For the text-containing cell, return its midpoint in (x, y) coordinate format. 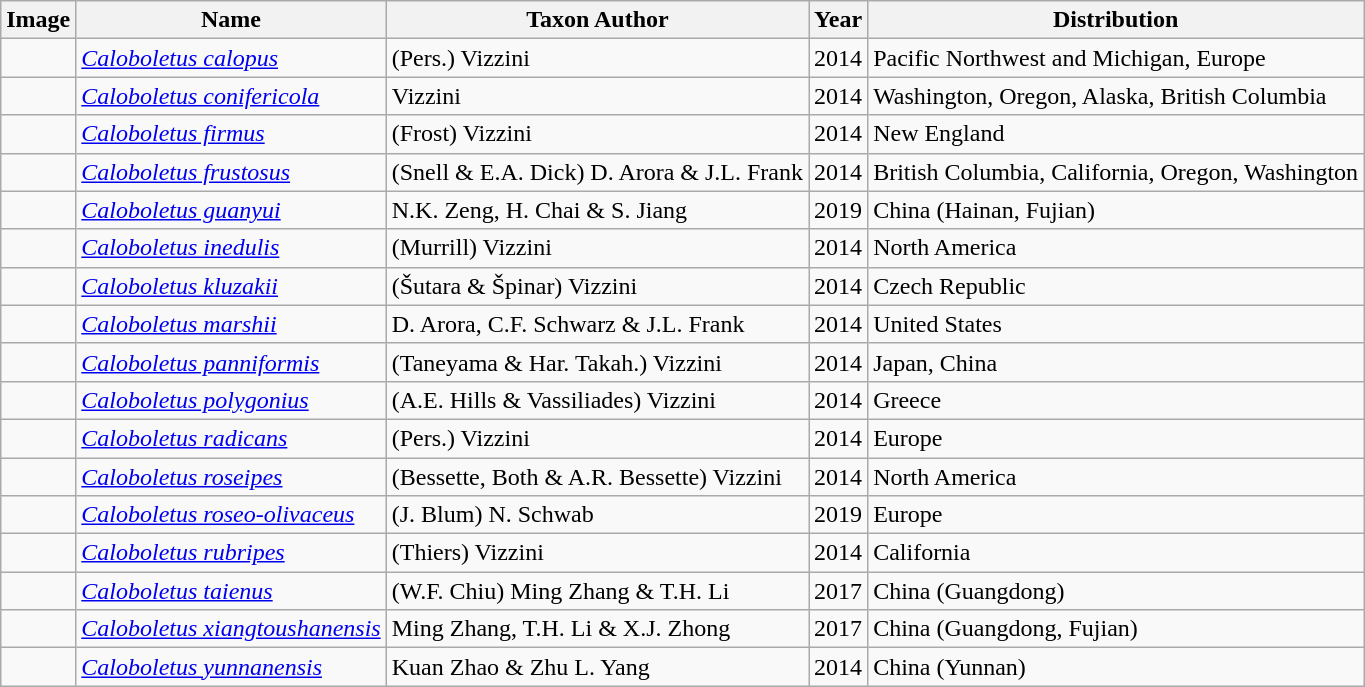
Taxon Author (597, 20)
Caloboletus frustosus (231, 172)
Name (231, 20)
Caloboletus yunnanensis (231, 667)
Washington, Oregon, Alaska, British Columbia (1116, 96)
Caloboletus roseipes (231, 477)
(Šutara & Špinar) Vizzini (597, 286)
Caloboletus roseo-olivaceus (231, 515)
(Snell & E.A. Dick) D. Arora & J.L. Frank (597, 172)
(W.F. Chiu) Ming Zhang & T.H. Li (597, 591)
(Murrill) Vizzini (597, 248)
New England (1116, 134)
Caloboletus rubripes (231, 553)
Caloboletus radicans (231, 438)
Vizzini (597, 96)
Caloboletus conifericola (231, 96)
United States (1116, 324)
Ming Zhang, T.H. Li & X.J. Zhong (597, 629)
Caloboletus guanyui (231, 210)
Caloboletus polygonius (231, 400)
D. Arora, C.F. Schwarz & J.L. Frank (597, 324)
Caloboletus marshii (231, 324)
Caloboletus xiangtoushanensis (231, 629)
Caloboletus calopus (231, 58)
(Thiers) Vizzini (597, 553)
Caloboletus kluzakii (231, 286)
Caloboletus panniformis (231, 362)
(Frost) Vizzini (597, 134)
Year (838, 20)
China (Guangdong, Fujian) (1116, 629)
N.K. Zeng, H. Chai & S. Jiang (597, 210)
California (1116, 553)
(A.E. Hills & Vassiliades) Vizzini (597, 400)
Greece (1116, 400)
Kuan Zhao & Zhu L. Yang (597, 667)
Distribution (1116, 20)
Pacific Northwest and Michigan, Europe (1116, 58)
China (Hainan, Fujian) (1116, 210)
Caloboletus firmus (231, 134)
China (Yunnan) (1116, 667)
(Taneyama & Har. Takah.) Vizzini (597, 362)
(Bessette, Both & A.R. Bessette) Vizzini (597, 477)
Image (38, 20)
(J. Blum) N. Schwab (597, 515)
British Columbia, California, Oregon, Washington (1116, 172)
Caloboletus inedulis (231, 248)
Caloboletus taienus (231, 591)
Japan, China (1116, 362)
China (Guangdong) (1116, 591)
Czech Republic (1116, 286)
